Find where the given text appears and provide that cell's center as [x, y] coordinate. 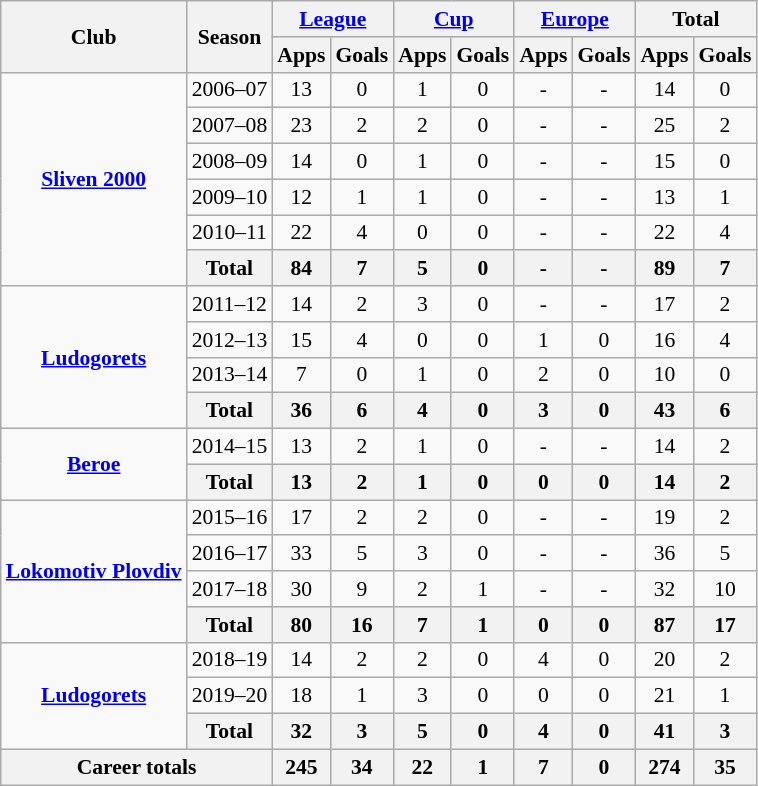
2016–17 [230, 554]
34 [362, 767]
30 [301, 589]
23 [301, 126]
21 [664, 696]
2017–18 [230, 589]
Cup [454, 19]
20 [664, 660]
25 [664, 126]
245 [301, 767]
35 [724, 767]
Europe [574, 19]
Beroe [94, 464]
Sliven 2000 [94, 179]
33 [301, 554]
18 [301, 696]
87 [664, 625]
274 [664, 767]
2019–20 [230, 696]
Season [230, 36]
43 [664, 411]
2010–11 [230, 233]
9 [362, 589]
2014–15 [230, 447]
2011–12 [230, 304]
89 [664, 269]
2015–16 [230, 518]
2006–07 [230, 90]
19 [664, 518]
80 [301, 625]
Club [94, 36]
2013–14 [230, 375]
84 [301, 269]
2007–08 [230, 126]
41 [664, 732]
12 [301, 197]
2008–09 [230, 162]
2018–19 [230, 660]
League [332, 19]
2009–10 [230, 197]
Career totals [137, 767]
Lokomotiv Plovdiv [94, 571]
2012–13 [230, 340]
